Detect which cell encompasses the target text, then output its [x, y] center coordinate. 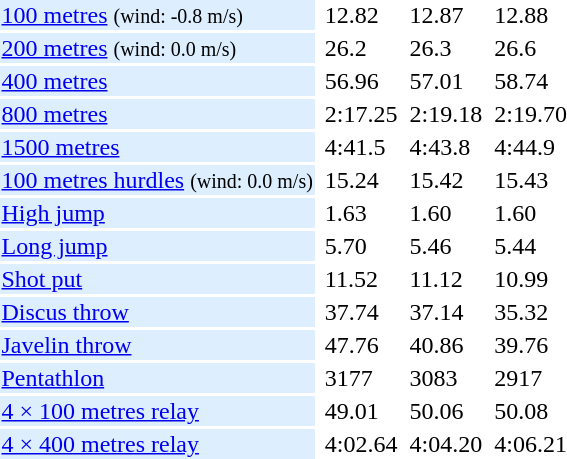
57.01 [446, 81]
1.60 [446, 213]
12.82 [361, 15]
400 metres [157, 81]
15.24 [361, 180]
11.52 [361, 279]
3177 [361, 378]
Javelin throw [157, 345]
Long jump [157, 246]
4 × 400 metres relay [157, 444]
4 × 100 metres relay [157, 411]
Shot put [157, 279]
4:43.8 [446, 147]
4:02.64 [361, 444]
100 metres (wind: -0.8 m/s) [157, 15]
1500 metres [157, 147]
Discus throw [157, 312]
4:41.5 [361, 147]
49.01 [361, 411]
37.74 [361, 312]
100 metres hurdles (wind: 0.0 m/s) [157, 180]
56.96 [361, 81]
800 metres [157, 114]
26.3 [446, 48]
26.2 [361, 48]
50.06 [446, 411]
200 metres (wind: 0.0 m/s) [157, 48]
12.87 [446, 15]
2:19.18 [446, 114]
11.12 [446, 279]
3083 [446, 378]
40.86 [446, 345]
15.42 [446, 180]
5.70 [361, 246]
High jump [157, 213]
1.63 [361, 213]
Pentathlon [157, 378]
4:04.20 [446, 444]
5.46 [446, 246]
2:17.25 [361, 114]
37.14 [446, 312]
47.76 [361, 345]
